Determine the (X, Y) coordinate at the center of the cell enclosing the given text.  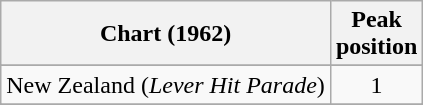
Chart (1962) (166, 34)
1 (376, 85)
New Zealand (Lever Hit Parade) (166, 85)
Peakposition (376, 34)
